Output the [X, Y] coordinate of the center of the cell containing the given text.  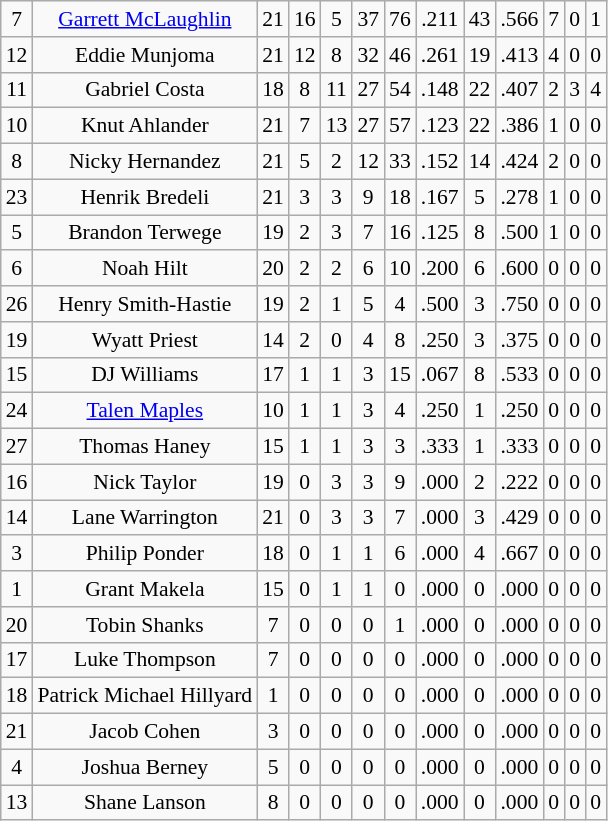
.067 [440, 375]
.211 [440, 19]
Philip Ponder [144, 554]
.413 [519, 55]
32 [368, 55]
23 [17, 197]
.429 [519, 518]
.148 [440, 90]
Gabriel Costa [144, 90]
43 [480, 19]
.386 [519, 126]
Henry Smith-Hastie [144, 304]
.222 [519, 482]
.566 [519, 19]
Lane Warrington [144, 518]
Brandon Terwege [144, 233]
76 [400, 19]
Noah Hilt [144, 269]
.200 [440, 269]
Luke Thompson [144, 660]
Thomas Haney [144, 447]
Jacob Cohen [144, 732]
Garrett McLaughlin [144, 19]
Nick Taylor [144, 482]
.152 [440, 162]
Wyatt Priest [144, 340]
DJ Williams [144, 375]
Eddie Munjoma [144, 55]
37 [368, 19]
.407 [519, 90]
Patrick Michael Hillyard [144, 696]
.123 [440, 126]
54 [400, 90]
.424 [519, 162]
33 [400, 162]
26 [17, 304]
.167 [440, 197]
Shane Lanson [144, 803]
.278 [519, 197]
.125 [440, 233]
.667 [519, 554]
.375 [519, 340]
.750 [519, 304]
Knut Ahlander [144, 126]
Talen Maples [144, 411]
57 [400, 126]
Henrik Bredeli [144, 197]
.261 [440, 55]
.533 [519, 375]
Joshua Berney [144, 767]
Nicky Hernandez [144, 162]
Tobin Shanks [144, 625]
.600 [519, 269]
46 [400, 55]
24 [17, 411]
Grant Makela [144, 589]
